Output the [x, y] coordinate of the center of the cell containing the given text.  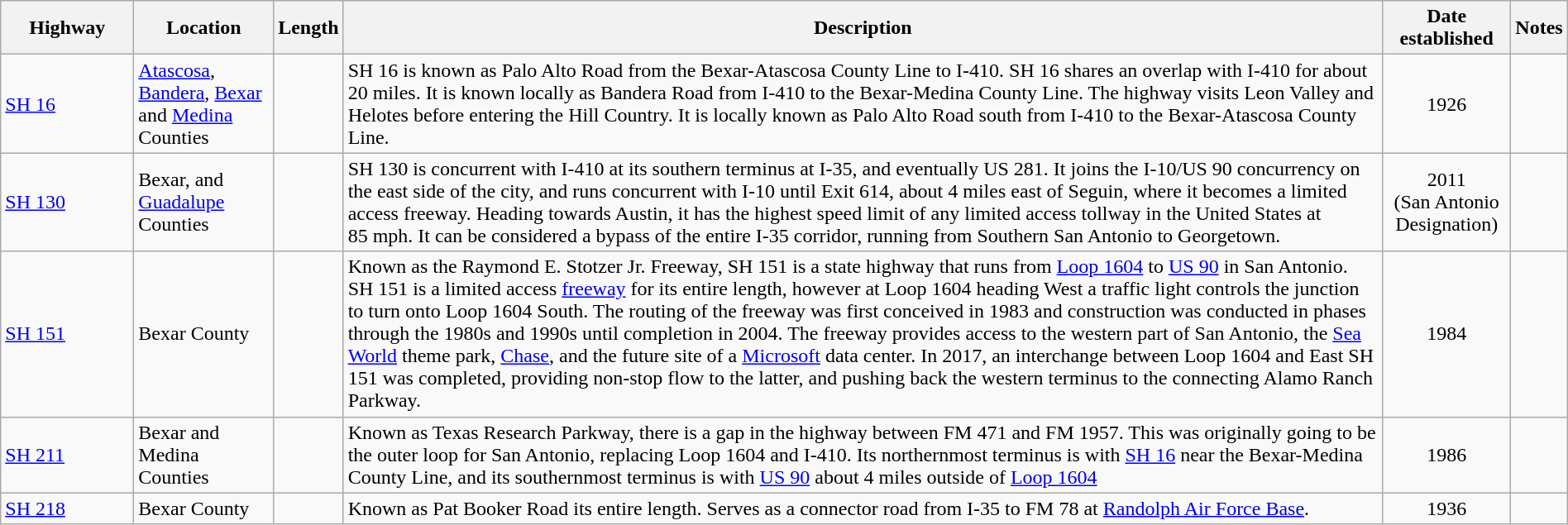
2011(San Antonio Designation) [1447, 202]
1936 [1447, 508]
Date established [1447, 28]
Description [863, 28]
SH 16 [68, 104]
Atascosa, Bandera, Bexar and Medina Counties [203, 104]
Length [308, 28]
1984 [1447, 334]
Bexar, and Guadalupe Counties [203, 202]
Known as Pat Booker Road its entire length. Serves as a connector road from I-35 to FM 78 at Randolph Air Force Base. [863, 508]
Bexar and Medina Counties [203, 455]
1926 [1447, 104]
SH 218 [68, 508]
Highway [68, 28]
Location [203, 28]
SH 151 [68, 334]
SH 130 [68, 202]
SH 211 [68, 455]
Notes [1539, 28]
1986 [1447, 455]
